Return (x, y) of the center of cell containing provided text 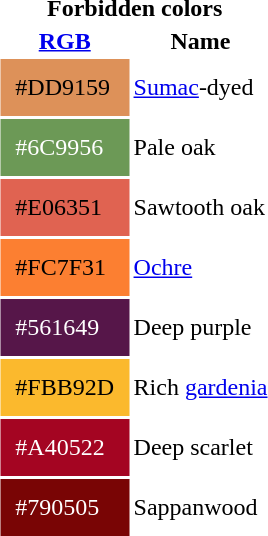
#A40522 (64, 448)
#790505 (64, 508)
#DD9159 (64, 88)
#6C9956 (64, 148)
RGB (64, 41)
#561649 (64, 328)
#E06351 (64, 208)
#FC7F31 (64, 268)
#FBB92D (64, 388)
